For the text-containing cell, return its midpoint in [X, Y] coordinate format. 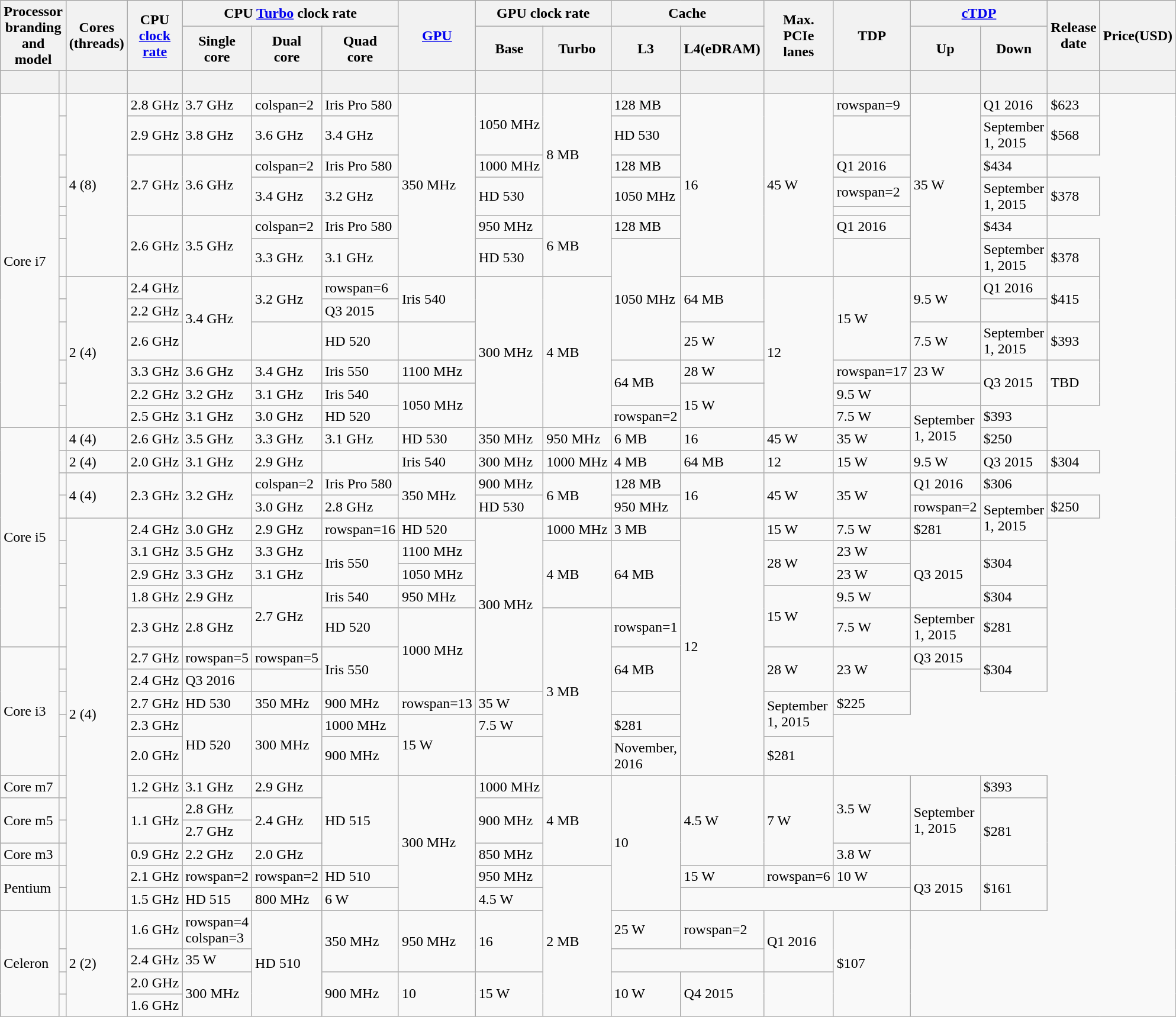
Quadcore [360, 49]
Q3 2016 [217, 680]
rowspan=17 [872, 371]
Max.PCIelanes [798, 36]
Cache [687, 14]
Base [509, 49]
2.5 GHz [154, 417]
Cores(threads) [96, 36]
Pentium [30, 888]
$306 [1014, 484]
Core m7 [30, 787]
Turbo [577, 49]
7 W [798, 820]
L3 [646, 49]
cTDP [979, 14]
$415 [1074, 299]
Price(USD) [1138, 36]
1.1 GHz [154, 820]
GPU [437, 36]
CPUclockrate [154, 36]
Dualcore [287, 49]
rowspan=9 [872, 105]
rowspan=4 colspan=3 [217, 929]
Core m3 [30, 854]
TBD [1074, 382]
3.8 W [872, 854]
1.5 GHz [154, 899]
Q4 2015 [722, 994]
1.2 GHz [154, 787]
L4(eDRAM) [722, 49]
2 (2) [96, 964]
1.8 GHz [154, 597]
2 MB [577, 941]
November, 2016 [646, 755]
CPU Turbo clock rate [291, 14]
rowspan=1 [646, 627]
$568 [1074, 135]
Up [945, 49]
8 MB [577, 155]
$107 [872, 964]
6 W [360, 899]
Core i7 [30, 260]
3.8 GHz [217, 135]
$161 [1014, 888]
Down [1014, 49]
rowspan=16 [360, 529]
Core i5 [30, 538]
4 (8) [96, 185]
2.1 GHz [154, 877]
Release date [1074, 36]
Core i3 [30, 710]
800 MHz [287, 899]
3.5 W [872, 809]
GPU clock rate [543, 14]
Celeron [30, 964]
$623 [1074, 105]
TDP [872, 36]
850 MHz [509, 854]
3.7 GHz [217, 105]
Singlecore [217, 49]
Processorbranding andmodel [33, 36]
rowspan=13 [437, 703]
Core m5 [30, 820]
$225 [872, 703]
0.9 GHz [154, 854]
